Identify which cell holds the provided text, then report its [x, y] central coordinate. 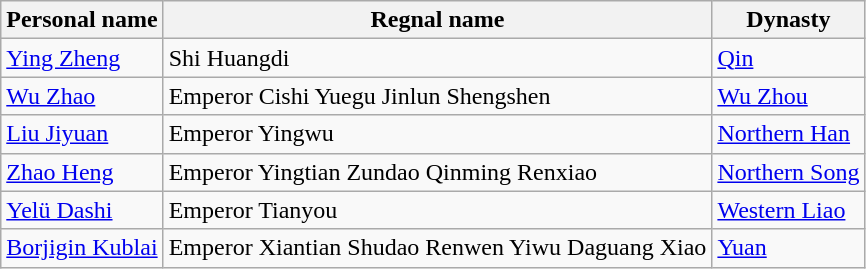
Northern Han [788, 134]
Ying Zheng [82, 58]
Emperor Xiantian Shudao Renwen Yiwu Daguang Xiao [438, 248]
Wu Zhou [788, 96]
Emperor Cishi Yuegu Jinlun Shengshen [438, 96]
Borjigin Kublai [82, 248]
Regnal name [438, 20]
Dynasty [788, 20]
Emperor Yingwu [438, 134]
Wu Zhao [82, 96]
Emperor Tianyou [438, 210]
Emperor Yingtian Zundao Qinming Renxiao [438, 172]
Yelü Dashi [82, 210]
Zhao Heng [82, 172]
Northern Song [788, 172]
Shi Huangdi [438, 58]
Personal name [82, 20]
Qin [788, 58]
Yuan [788, 248]
Western Liao [788, 210]
Liu Jiyuan [82, 134]
